Scan for the cell matching the given text and deliver its (X, Y) coordinate at center. 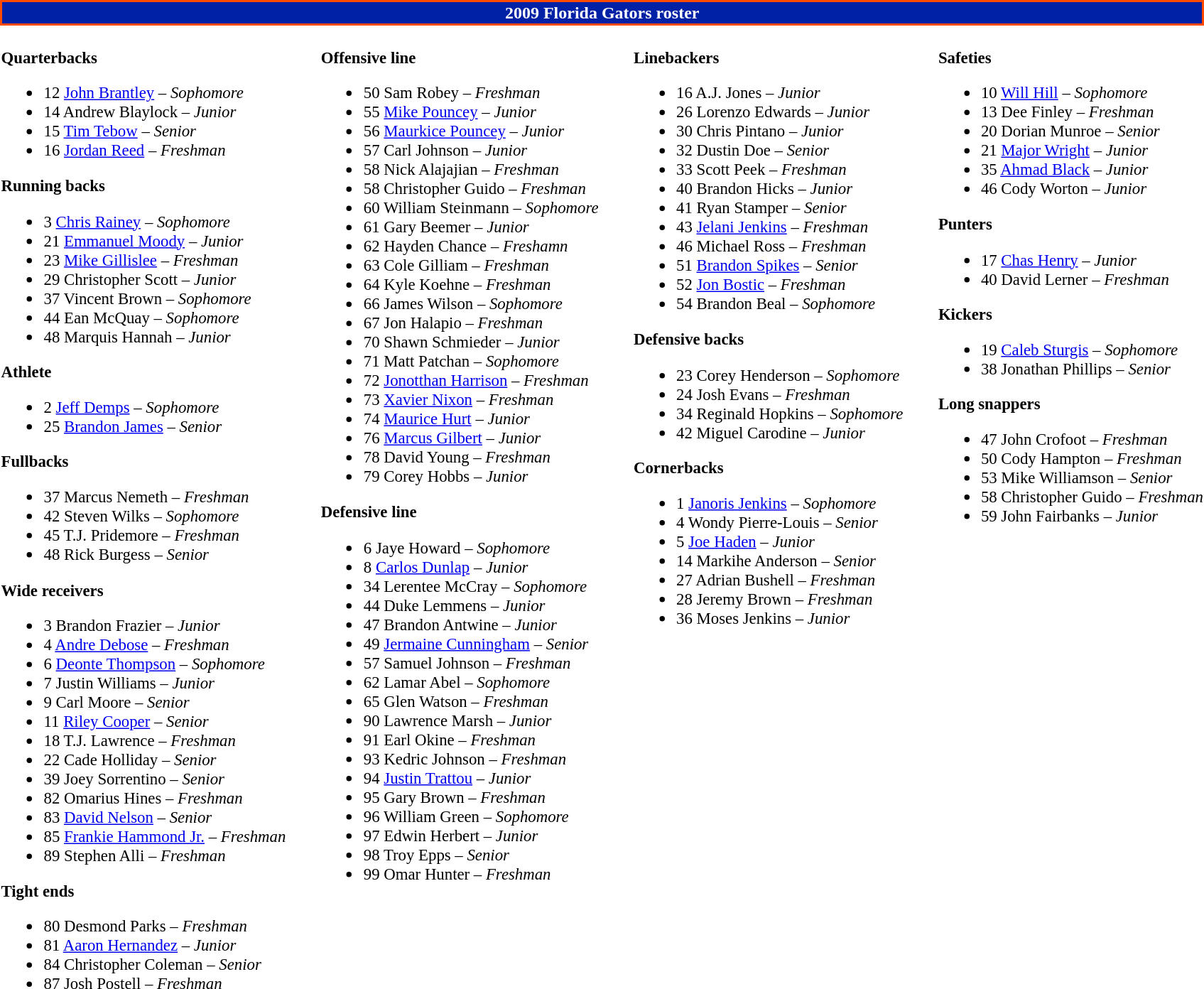
2009 Florida Gators roster (602, 13)
